Scan for the cell matching the given text and deliver its [X, Y] coordinate at center. 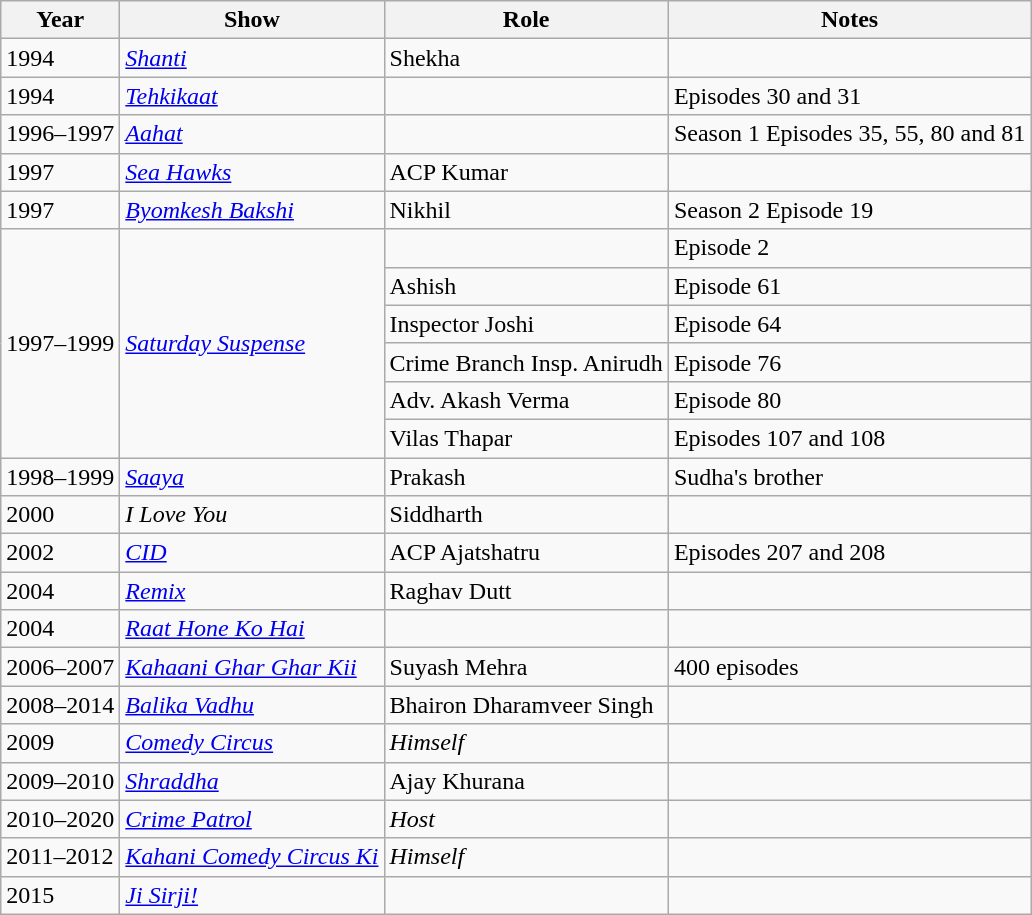
ACP Kumar [526, 172]
Host [526, 819]
Byomkesh Bakshi [252, 210]
Ashish [526, 286]
Balika Vadhu [252, 705]
Saturday Suspense [252, 343]
Vilas Thapar [526, 438]
Tehkikaat [252, 96]
Crime Patrol [252, 819]
CID [252, 553]
Season 1 Episodes 35, 55, 80 and 81 [849, 134]
Role [526, 20]
2009–2010 [60, 781]
Notes [849, 20]
Episode 80 [849, 400]
Episode 61 [849, 286]
Sudha's brother [849, 477]
2008–2014 [60, 705]
Comedy Circus [252, 743]
Nikhil [526, 210]
Aahat [252, 134]
Episodes 107 and 108 [849, 438]
Episodes 30 and 31 [849, 96]
Adv. Akash Verma [526, 400]
Episode 2 [849, 248]
Ji Sirji! [252, 895]
Kahaani Ghar Ghar Kii [252, 667]
2009 [60, 743]
2011–2012 [60, 857]
Shraddha [252, 781]
Bhairon Dharamveer Singh [526, 705]
2002 [60, 553]
Ajay Khurana [526, 781]
Raghav Dutt [526, 591]
Kahani Comedy Circus Ki [252, 857]
Sea Hawks [252, 172]
1996–1997 [60, 134]
Shekha [526, 58]
Episode 64 [849, 324]
Shanti [252, 58]
2006–2007 [60, 667]
2010–2020 [60, 819]
Remix [252, 591]
1997–1999 [60, 343]
400 episodes [849, 667]
Episode 76 [849, 362]
Suyash Mehra [526, 667]
Show [252, 20]
Siddharth [526, 515]
2000 [60, 515]
2015 [60, 895]
Crime Branch Insp. Anirudh [526, 362]
Raat Hone Ko Hai [252, 629]
Episodes 207 and 208 [849, 553]
I Love You [252, 515]
ACP Ajatshatru [526, 553]
1998–1999 [60, 477]
Year [60, 20]
Saaya [252, 477]
Prakash [526, 477]
Season 2 Episode 19 [849, 210]
Inspector Joshi [526, 324]
